Output the [x, y] coordinate of the center of the cell containing the given text.  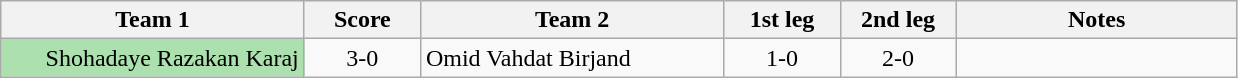
2nd leg [898, 20]
3-0 [362, 58]
Omid Vahdat Birjand [572, 58]
Team 1 [153, 20]
1st leg [782, 20]
Team 2 [572, 20]
Score [362, 20]
Shohadaye Razakan Karaj [153, 58]
2-0 [898, 58]
1-0 [782, 58]
Notes [1096, 20]
